Identify which cell holds the provided text, then report its (x, y) central coordinate. 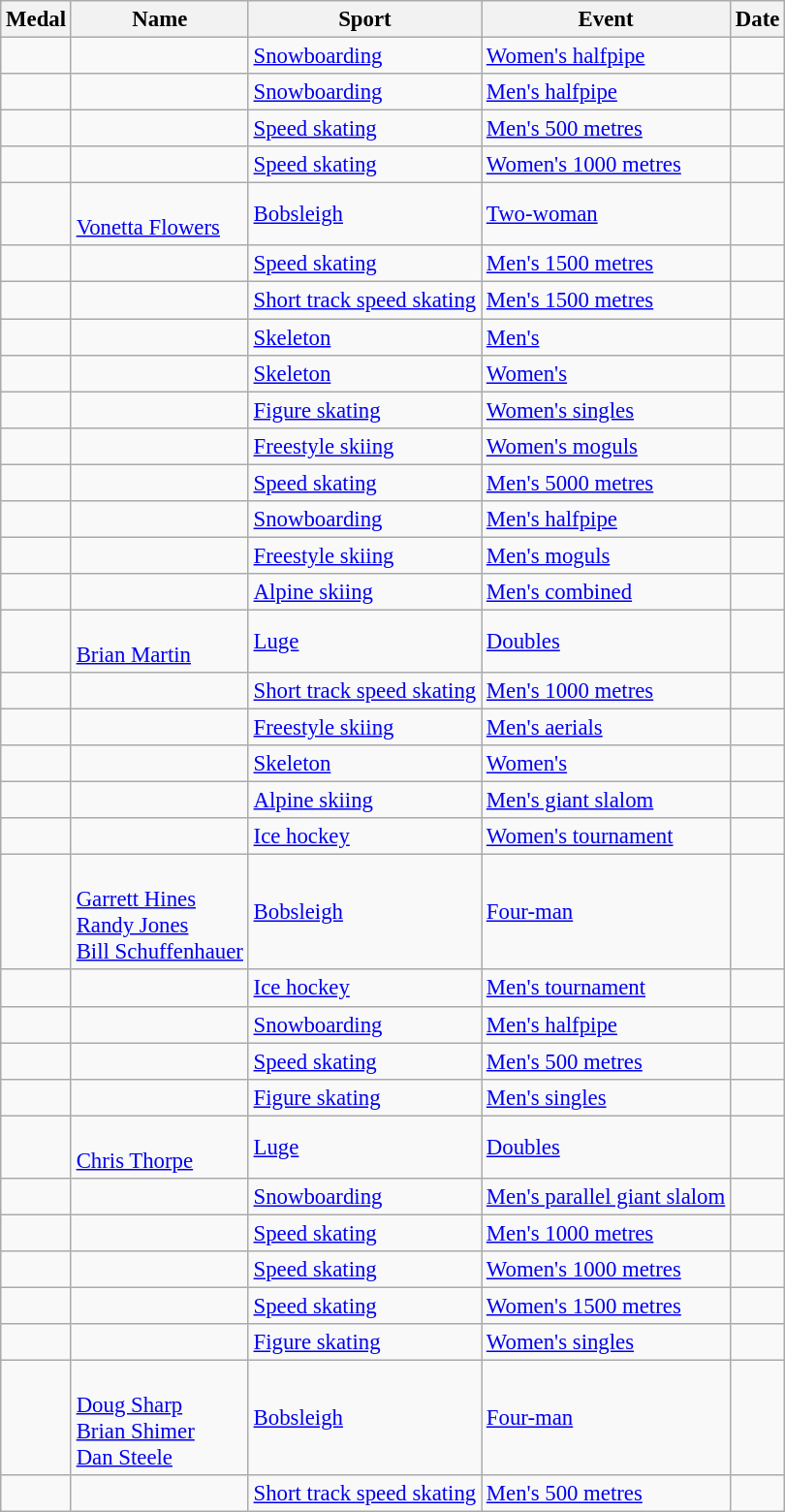
Men's moguls (607, 555)
Date (758, 19)
Event (607, 19)
Women's moguls (607, 446)
Brian Martin (159, 642)
Women's tournament (607, 836)
Sport (364, 19)
Medal (37, 19)
Doug SharpBrian ShimerDan Steele (159, 1419)
Garrett HinesRandy JonesBill Schuffenhauer (159, 913)
Men's 5000 metres (607, 483)
Men's tournament (607, 989)
Women's 1500 metres (607, 1306)
Men's (607, 337)
Two-woman (607, 215)
Men's aerials (607, 728)
Men's singles (607, 1097)
Women's halfpipe (607, 56)
Men's parallel giant slalom (607, 1197)
Men's giant slalom (607, 801)
Men's combined (607, 592)
Chris Thorpe (159, 1148)
Name (159, 19)
Vonetta Flowers (159, 215)
